For the text-containing cell, return its midpoint in [x, y] coordinate format. 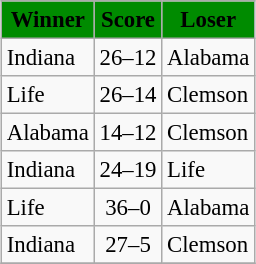
24–19 [128, 170]
Winner [48, 20]
27–5 [128, 245]
26–12 [128, 57]
Score [128, 20]
Loser [208, 20]
14–12 [128, 133]
26–14 [128, 95]
36–0 [128, 208]
